Provide the (X, Y) coordinate of the cell's center where the given text is located.  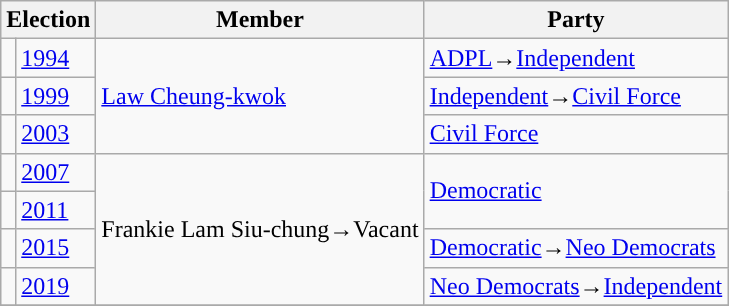
Independent→Civil Force (576, 96)
2011 (56, 210)
Member (260, 20)
Election (48, 20)
Democratic (576, 191)
Neo Democrats→Independent (576, 286)
Democratic→Neo Democrats (576, 248)
2015 (56, 248)
ADPL→Independent (576, 58)
Party (576, 20)
2003 (56, 134)
Civil Force (576, 134)
Law Cheung-kwok (260, 96)
2007 (56, 172)
1999 (56, 96)
2019 (56, 286)
Frankie Lam Siu-chung→Vacant (260, 229)
1994 (56, 58)
